Provide the (X, Y) coordinate of the cell's center where the given text is located.  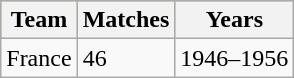
Team (39, 20)
1946–1956 (234, 58)
Matches (126, 20)
France (39, 58)
Years (234, 20)
46 (126, 58)
